Return the [X, Y] coordinate for the center point of the cell that contains the specified text.  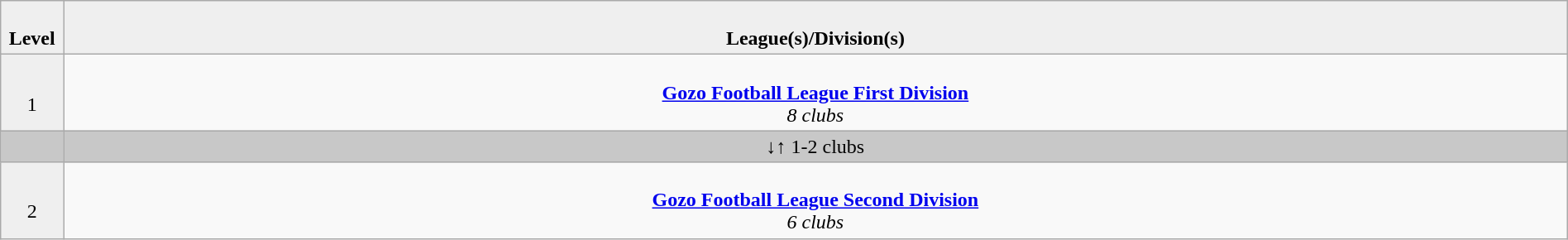
2 [32, 200]
Gozo Football League Second Division 6 clubs [815, 200]
League(s)/Division(s) [815, 28]
Gozo Football League First Division 8 clubs [815, 93]
Level [32, 28]
↓↑ 1-2 clubs [815, 146]
1 [32, 93]
